Capture the cell that displays the provided text and extract its [x, y] central coordinate. 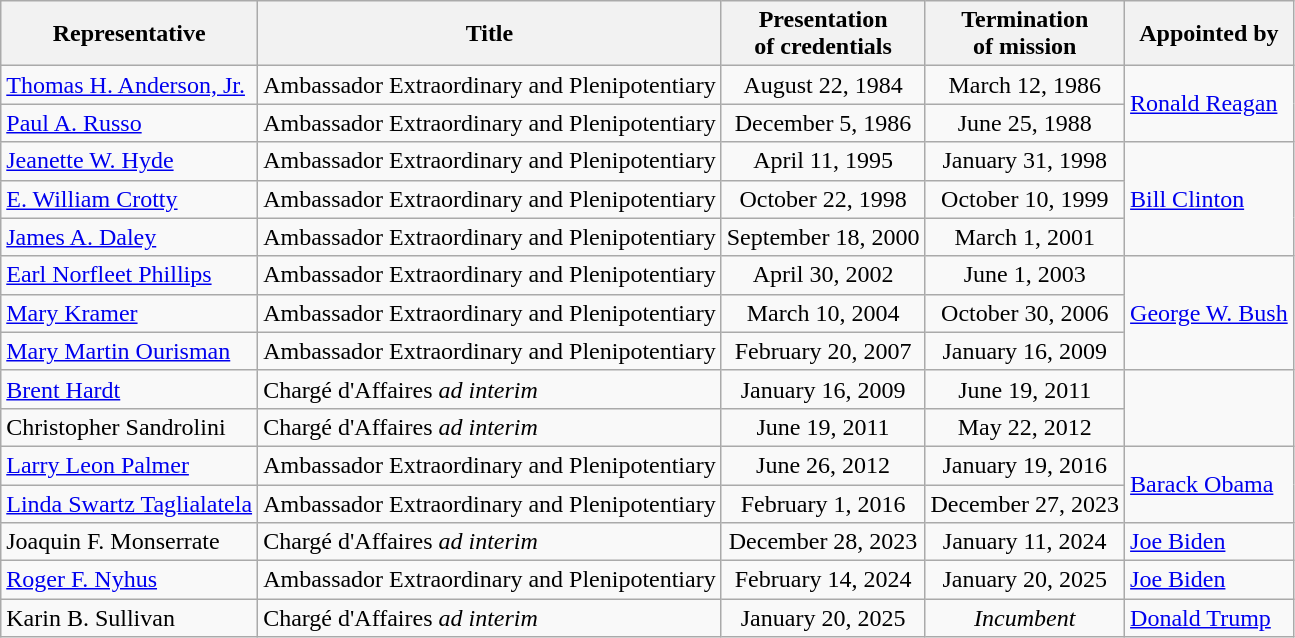
Presentationof credentials [823, 34]
Terminationof mission [1025, 34]
Joaquin F. Monserrate [130, 542]
Representative [130, 34]
February 20, 2007 [823, 351]
August 22, 1984 [823, 85]
June 26, 2012 [823, 465]
Barack Obama [1210, 484]
Donald Trump [1210, 618]
Roger F. Nyhus [130, 580]
February 1, 2016 [823, 503]
Mary Martin Ourisman [130, 351]
March 12, 1986 [1025, 85]
April 30, 2002 [823, 275]
September 18, 2000 [823, 237]
March 1, 2001 [1025, 237]
December 5, 1986 [823, 123]
Appointed by [1210, 34]
Title [490, 34]
January 11, 2024 [1025, 542]
Linda Swartz Taglialatela [130, 503]
Ronald Reagan [1210, 104]
March 10, 2004 [823, 313]
February 14, 2024 [823, 580]
May 22, 2012 [1025, 427]
James A. Daley [130, 237]
Karin B. Sullivan [130, 618]
December 27, 2023 [1025, 503]
January 31, 1998 [1025, 161]
Bill Clinton [1210, 199]
October 30, 2006 [1025, 313]
January 19, 2016 [1025, 465]
Earl Norfleet Phillips [130, 275]
E. William Crotty [130, 199]
Christopher Sandrolini [130, 427]
October 10, 1999 [1025, 199]
June 25, 1988 [1025, 123]
Brent Hardt [130, 389]
George W. Bush [1210, 313]
December 28, 2023 [823, 542]
April 11, 1995 [823, 161]
Mary Kramer [130, 313]
Larry Leon Palmer [130, 465]
October 22, 1998 [823, 199]
Paul A. Russo [130, 123]
Incumbent [1025, 618]
Jeanette W. Hyde [130, 161]
June 1, 2003 [1025, 275]
Thomas H. Anderson, Jr. [130, 85]
